Scan for the cell matching the given text and deliver its (X, Y) coordinate at center. 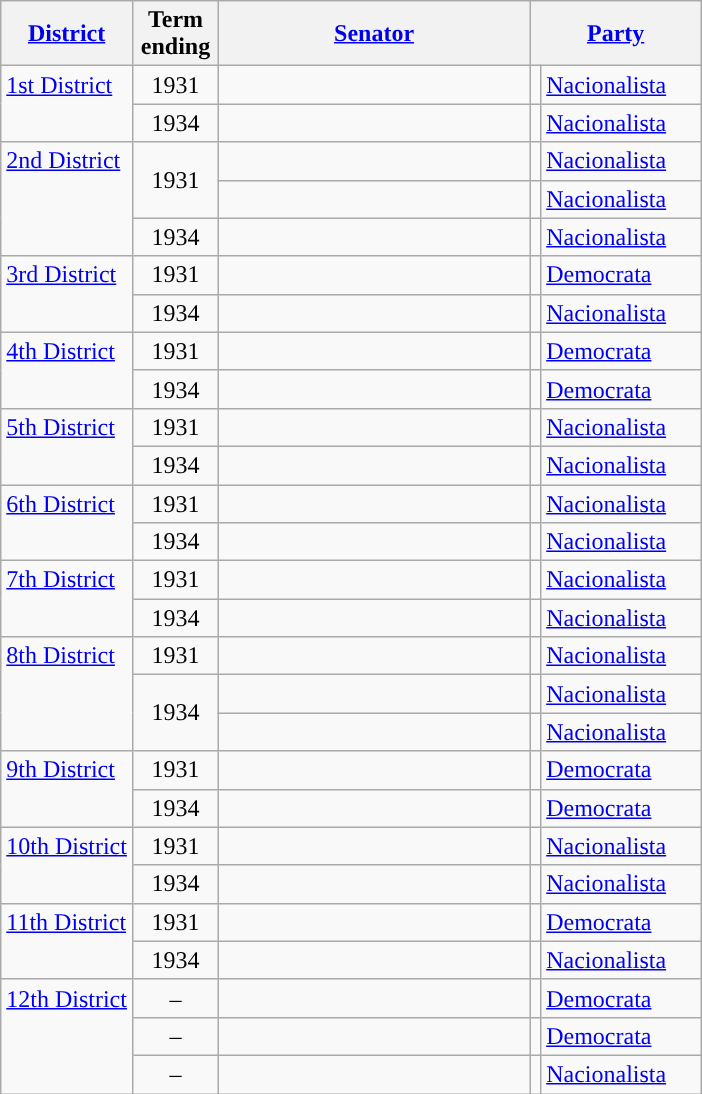
2nd District (67, 199)
10th District (67, 865)
11th District (67, 941)
12th District (67, 1036)
7th District (67, 599)
8th District (67, 694)
Party (616, 34)
3rd District (67, 294)
1st District (67, 104)
Term ending (175, 34)
5th District (67, 446)
District (67, 34)
6th District (67, 522)
Senator (374, 34)
9th District (67, 789)
4th District (67, 370)
